From the cell containing the given text, extract its center point as (X, Y) coordinate. 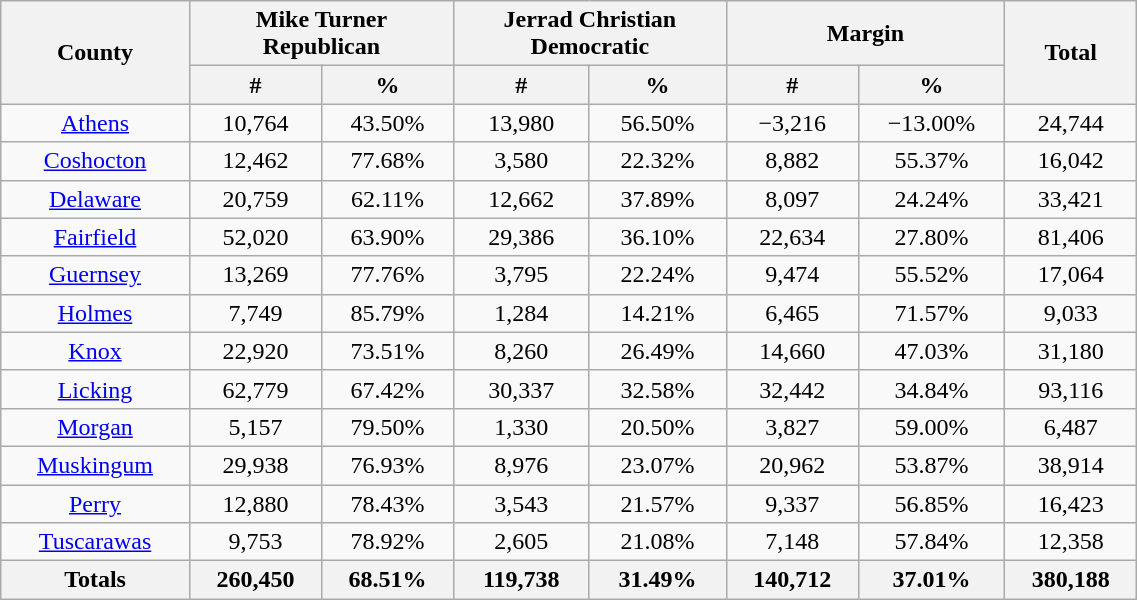
Jerrad ChristianDemocratic (590, 34)
33,421 (1071, 199)
140,712 (792, 580)
5,157 (255, 427)
24.24% (931, 199)
38,914 (1071, 465)
77.68% (387, 161)
Mike TurnerRepublican (321, 34)
30,337 (522, 389)
52,020 (255, 237)
62.11% (387, 199)
26.49% (658, 351)
67.42% (387, 389)
3,795 (522, 275)
37.89% (658, 199)
53.87% (931, 465)
32,442 (792, 389)
9,474 (792, 275)
14.21% (658, 313)
29,386 (522, 237)
79.50% (387, 427)
20.50% (658, 427)
6,465 (792, 313)
1,284 (522, 313)
27.80% (931, 237)
22.24% (658, 275)
78.92% (387, 542)
55.37% (931, 161)
81,406 (1071, 237)
Knox (96, 351)
Guernsey (96, 275)
Margin (865, 34)
20,962 (792, 465)
22,634 (792, 237)
31,180 (1071, 351)
380,188 (1071, 580)
Athens (96, 123)
85.79% (387, 313)
Muskingum (96, 465)
93,116 (1071, 389)
56.85% (931, 503)
260,450 (255, 580)
73.51% (387, 351)
57.84% (931, 542)
2,605 (522, 542)
23.07% (658, 465)
34.84% (931, 389)
7,148 (792, 542)
8,882 (792, 161)
22,920 (255, 351)
63.90% (387, 237)
12,662 (522, 199)
32.58% (658, 389)
Tuscarawas (96, 542)
43.50% (387, 123)
21.57% (658, 503)
Fairfield (96, 237)
24,744 (1071, 123)
14,660 (792, 351)
17,064 (1071, 275)
22.32% (658, 161)
56.50% (658, 123)
Total (1071, 52)
55.52% (931, 275)
37.01% (931, 580)
71.57% (931, 313)
31.49% (658, 580)
36.10% (658, 237)
12,462 (255, 161)
68.51% (387, 580)
1,330 (522, 427)
9,337 (792, 503)
9,033 (1071, 313)
7,749 (255, 313)
13,980 (522, 123)
21.08% (658, 542)
78.43% (387, 503)
County (96, 52)
12,358 (1071, 542)
77.76% (387, 275)
12,880 (255, 503)
76.93% (387, 465)
119,738 (522, 580)
9,753 (255, 542)
47.03% (931, 351)
Totals (96, 580)
Coshocton (96, 161)
Holmes (96, 313)
29,938 (255, 465)
16,042 (1071, 161)
Morgan (96, 427)
Delaware (96, 199)
Licking (96, 389)
−3,216 (792, 123)
6,487 (1071, 427)
Perry (96, 503)
20,759 (255, 199)
8,260 (522, 351)
8,097 (792, 199)
8,976 (522, 465)
10,764 (255, 123)
−13.00% (931, 123)
62,779 (255, 389)
13,269 (255, 275)
3,543 (522, 503)
3,580 (522, 161)
3,827 (792, 427)
59.00% (931, 427)
16,423 (1071, 503)
